Return the [x, y] coordinate for the center point of the cell that contains the specified text.  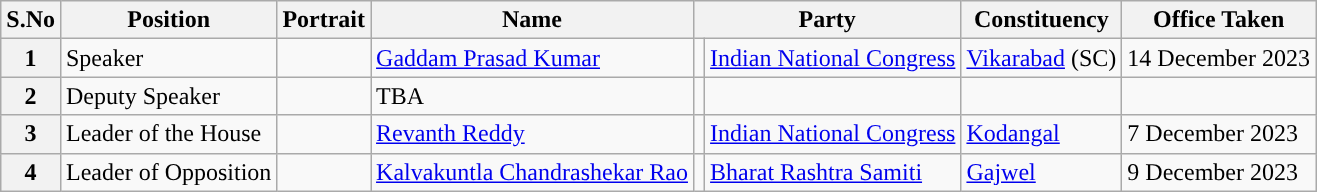
TBA [532, 96]
Name [532, 20]
Constituency [1042, 20]
2 [31, 96]
Gaddam Prasad Kumar [532, 58]
Portrait [324, 20]
3 [31, 134]
9 December 2023 [1219, 172]
Kalvakuntla Chandrashekar Rao [532, 172]
Bharat Rashtra Samiti [833, 172]
Office Taken [1219, 20]
Position [168, 20]
Speaker [168, 58]
4 [31, 172]
Kodangal [1042, 134]
Party [826, 20]
Leader of Opposition [168, 172]
Vikarabad (SC) [1042, 58]
14 December 2023 [1219, 58]
7 December 2023 [1219, 134]
S.No [31, 20]
1 [31, 58]
Leader of the House [168, 134]
Deputy Speaker [168, 96]
Gajwel [1042, 172]
Revanth Reddy [532, 134]
